Return the (x, y) coordinate for the center point of the cell that contains the specified text.  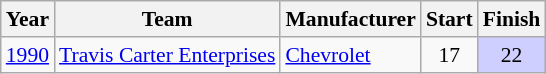
Year (28, 19)
Team (167, 19)
1990 (28, 55)
Manufacturer (350, 19)
Finish (512, 19)
17 (450, 55)
Chevrolet (350, 55)
Travis Carter Enterprises (167, 55)
Start (450, 19)
22 (512, 55)
